Locate the cell with the specified text and output its [X, Y] center coordinate. 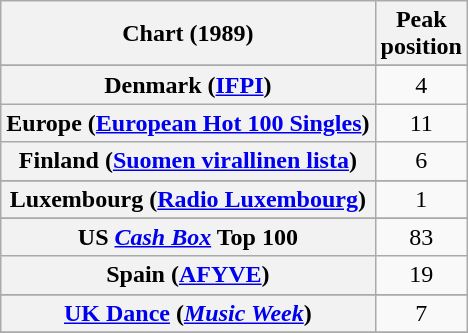
Denmark (IFPI) [188, 85]
1 [421, 199]
83 [421, 237]
19 [421, 275]
Luxembourg (Radio Luxembourg) [188, 199]
Finland (Suomen virallinen lista) [188, 161]
Spain (AFYVE) [188, 275]
6 [421, 161]
4 [421, 85]
Peakposition [421, 34]
UK Dance (Music Week) [188, 313]
11 [421, 123]
US Cash Box Top 100 [188, 237]
Chart (1989) [188, 34]
Europe (European Hot 100 Singles) [188, 123]
7 [421, 313]
